Determine the (X, Y) coordinate at the center of the cell enclosing the given text.  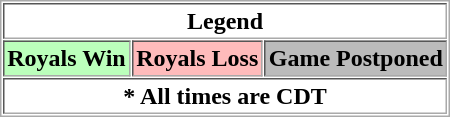
* All times are CDT (226, 96)
Royals Loss (198, 58)
Legend (226, 21)
Game Postponed (356, 58)
Royals Win (67, 58)
